Locate the cell with the specified text and output its (X, Y) center coordinate. 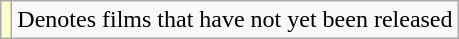
Denotes films that have not yet been released (235, 20)
